Extract the [x, y] coordinate from the center of the cell holding the provided text.  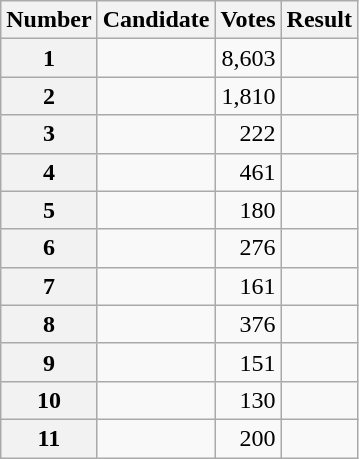
1,810 [248, 96]
130 [248, 400]
Number [49, 20]
Votes [248, 20]
9 [49, 362]
8 [49, 324]
1 [49, 58]
3 [49, 134]
4 [49, 172]
7 [49, 286]
2 [49, 96]
8,603 [248, 58]
222 [248, 134]
Candidate [156, 20]
376 [248, 324]
151 [248, 362]
6 [49, 248]
276 [248, 248]
180 [248, 210]
200 [248, 438]
11 [49, 438]
161 [248, 286]
10 [49, 400]
5 [49, 210]
461 [248, 172]
Result [319, 20]
